Search for the cell housing the specified text and yield its (X, Y) center coordinate. 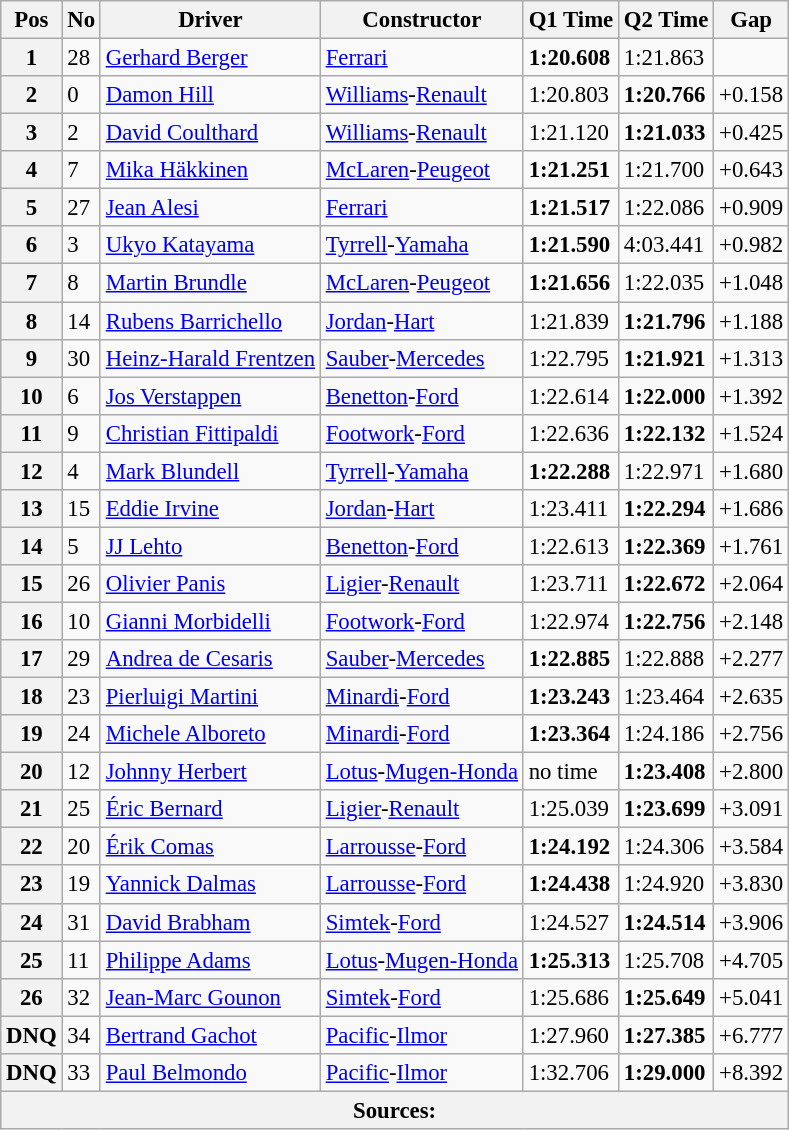
Gerhard Berger (210, 58)
1:24.920 (666, 885)
1:20.766 (666, 95)
+5.041 (752, 997)
+2.277 (752, 659)
21 (32, 809)
Driver (210, 20)
1:22.974 (570, 621)
Érik Comas (210, 847)
1:25.039 (570, 809)
1:23.699 (666, 809)
+0.425 (752, 133)
Pierluigi Martini (210, 697)
1:27.385 (666, 1035)
1:22.756 (666, 621)
1:27.960 (570, 1035)
1:24.186 (666, 734)
Mark Blundell (210, 471)
1:23.243 (570, 697)
+6.777 (752, 1035)
1:24.306 (666, 847)
+2.635 (752, 697)
33 (81, 1073)
+1.392 (752, 396)
1:22.614 (570, 396)
30 (81, 358)
Damon Hill (210, 95)
1:21.251 (570, 170)
1:22.000 (666, 396)
Q1 Time (570, 20)
1:22.294 (666, 509)
1 (32, 58)
+1.188 (752, 321)
+3.584 (752, 847)
1:23.364 (570, 734)
+3.830 (752, 885)
Bertrand Gachot (210, 1035)
Gap (752, 20)
1:21.863 (666, 58)
1:21.839 (570, 321)
1:22.613 (570, 546)
1:29.000 (666, 1073)
Christian Fittipaldi (210, 433)
+0.909 (752, 208)
David Brabham (210, 922)
+1.524 (752, 433)
1:24.527 (570, 922)
1:21.120 (570, 133)
1:22.035 (666, 283)
Johnny Herbert (210, 772)
Eddie Irvine (210, 509)
+2.148 (752, 621)
Q2 Time (666, 20)
17 (32, 659)
1:22.636 (570, 433)
Constructor (422, 20)
+3.091 (752, 809)
Yannick Dalmas (210, 885)
Martin Brundle (210, 283)
no time (570, 772)
Andrea de Cesaris (210, 659)
+2.756 (752, 734)
1:22.086 (666, 208)
+2.800 (752, 772)
1:25.686 (570, 997)
1:22.672 (666, 584)
Michele Alboreto (210, 734)
1:23.411 (570, 509)
Jean Alesi (210, 208)
Paul Belmondo (210, 1073)
1:22.888 (666, 659)
1:24.192 (570, 847)
13 (32, 509)
1:20.608 (570, 58)
1:23.711 (570, 584)
1:22.132 (666, 433)
+8.392 (752, 1073)
1:23.464 (666, 697)
1:21.590 (570, 245)
31 (81, 922)
0 (81, 95)
32 (81, 997)
David Coulthard (210, 133)
No (81, 20)
1:25.313 (570, 960)
1:22.369 (666, 546)
Sources: (395, 1110)
+1.686 (752, 509)
1:32.706 (570, 1073)
27 (81, 208)
1:21.796 (666, 321)
Philippe Adams (210, 960)
+3.906 (752, 922)
+0.643 (752, 170)
1:24.514 (666, 922)
Gianni Morbidelli (210, 621)
+4.705 (752, 960)
Rubens Barrichello (210, 321)
29 (81, 659)
1:21.517 (570, 208)
1:22.971 (666, 471)
1:25.708 (666, 960)
22 (32, 847)
34 (81, 1035)
1:24.438 (570, 885)
Éric Bernard (210, 809)
+1.761 (752, 546)
Mika Häkkinen (210, 170)
Ukyo Katayama (210, 245)
4:03.441 (666, 245)
Jean-Marc Gounon (210, 997)
1:22.795 (570, 358)
+2.064 (752, 584)
+0.158 (752, 95)
Heinz-Harald Frentzen (210, 358)
28 (81, 58)
1:23.408 (666, 772)
1:21.921 (666, 358)
1:25.649 (666, 997)
Pos (32, 20)
+1.680 (752, 471)
Jos Verstappen (210, 396)
Olivier Panis (210, 584)
+1.313 (752, 358)
1:21.033 (666, 133)
1:22.288 (570, 471)
16 (32, 621)
18 (32, 697)
1:22.885 (570, 659)
1:21.656 (570, 283)
1:21.700 (666, 170)
+0.982 (752, 245)
+1.048 (752, 283)
JJ Lehto (210, 546)
1:20.803 (570, 95)
